Return the (x, y) coordinate for the center point of the cell that contains the specified text.  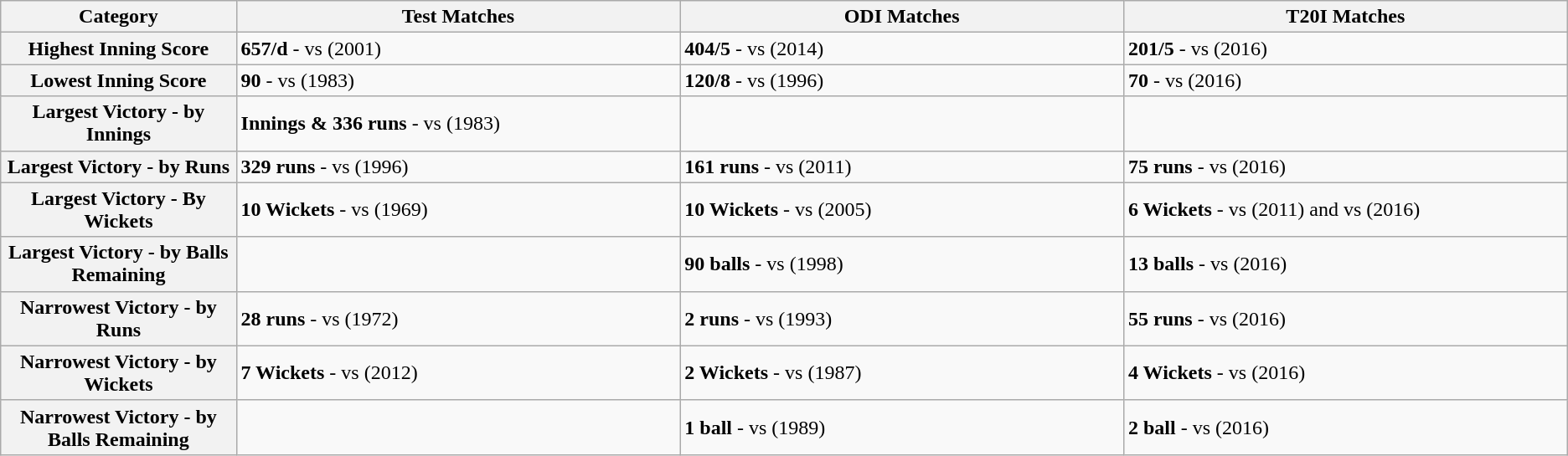
ODI Matches (902, 17)
Largest Victory - By Wickets (119, 209)
404/5 - vs (2014) (902, 49)
Category (119, 17)
Largest Victory - by Runs (119, 167)
6 Wickets - vs (2011) and vs (2016) (1345, 209)
Largest Victory - by Balls Remaining (119, 264)
657/d - vs (2001) (458, 49)
Highest Inning Score (119, 49)
2 runs - vs (1993) (902, 318)
28 runs - vs (1972) (458, 318)
Innings & 336 runs - vs (1983) (458, 124)
7 Wickets - vs (2012) (458, 373)
Test Matches (458, 17)
Narrowest Victory - by Runs (119, 318)
90 balls - vs (1998) (902, 264)
4 Wickets - vs (2016) (1345, 373)
2 ball - vs (2016) (1345, 427)
Lowest Inning Score (119, 80)
13 balls - vs (2016) (1345, 264)
T20I Matches (1345, 17)
201/5 - vs (2016) (1345, 49)
55 runs - vs (2016) (1345, 318)
329 runs - vs (1996) (458, 167)
Narrowest Victory - by Balls Remaining (119, 427)
70 - vs (2016) (1345, 80)
120/8 - vs (1996) (902, 80)
1 ball - vs (1989) (902, 427)
Narrowest Victory - by Wickets (119, 373)
10 Wickets - vs (1969) (458, 209)
75 runs - vs (2016) (1345, 167)
2 Wickets - vs (1987) (902, 373)
161 runs - vs (2011) (902, 167)
Largest Victory - by Innings (119, 124)
10 Wickets - vs (2005) (902, 209)
90 - vs (1983) (458, 80)
